Provide the [X, Y] coordinate of the cell's center where the given text is located.  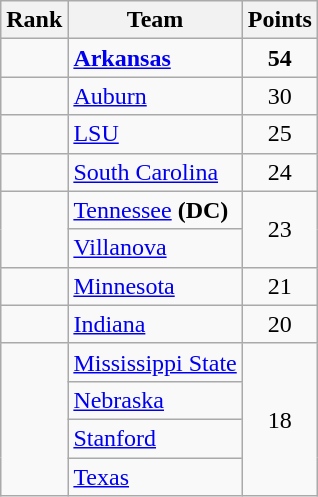
LSU [155, 134]
23 [280, 229]
Mississippi State [155, 362]
Team [155, 20]
30 [280, 96]
Villanova [155, 248]
Rank [34, 20]
Indiana [155, 324]
Auburn [155, 96]
Points [280, 20]
Arkansas [155, 58]
Minnesota [155, 286]
South Carolina [155, 172]
Stanford [155, 438]
25 [280, 134]
24 [280, 172]
20 [280, 324]
54 [280, 58]
18 [280, 419]
Texas [155, 477]
Tennessee (DC) [155, 210]
21 [280, 286]
Nebraska [155, 400]
